Locate the cell with the specified text and output its (x, y) center coordinate. 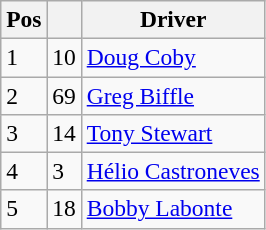
Driver (173, 19)
Doug Coby (173, 57)
18 (64, 209)
4 (24, 171)
Greg Biffle (173, 95)
Bobby Labonte (173, 209)
Tony Stewart (173, 133)
Pos (24, 19)
10 (64, 57)
5 (24, 209)
2 (24, 95)
69 (64, 95)
1 (24, 57)
Hélio Castroneves (173, 171)
14 (64, 133)
